Find where the given text appears and provide that cell's center as [x, y] coordinate. 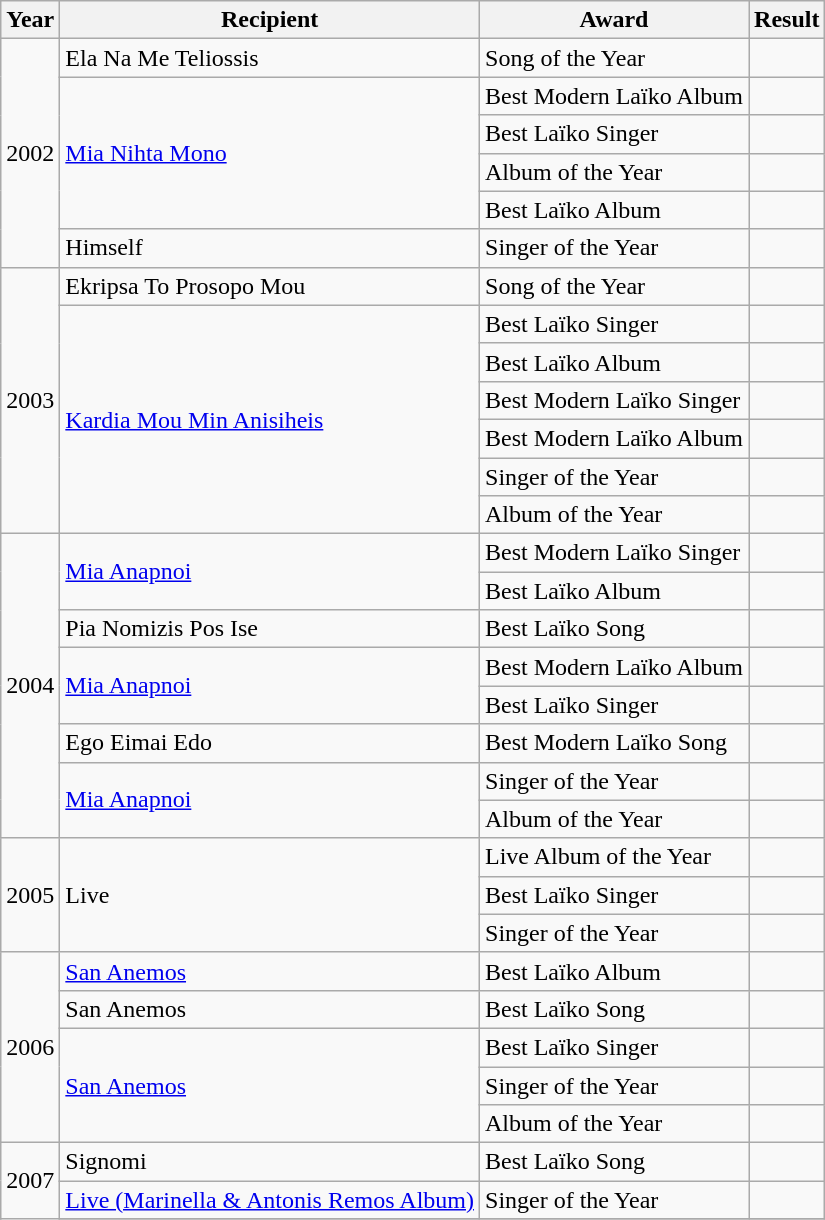
Pia Nomizis Pos Ise [270, 629]
2003 [30, 400]
2005 [30, 895]
Kardia Mou Min Anisiheis [270, 419]
Best Modern Laïko Song [614, 743]
Live (Marinella & Antonis Remos Album) [270, 1200]
2004 [30, 686]
Ekripsa To Prosopo Mou [270, 286]
2007 [30, 1181]
Ego Eimai Edo [270, 743]
Award [614, 20]
Recipient [270, 20]
Himself [270, 248]
Result [787, 20]
2002 [30, 153]
Mia Nihta Mono [270, 153]
Signomi [270, 1162]
Ela Na Me Teliossis [270, 58]
Year [30, 20]
2006 [30, 1047]
Live [270, 895]
Live Album of the Year [614, 857]
